Locate the cell with the specified text and output its [X, Y] center coordinate. 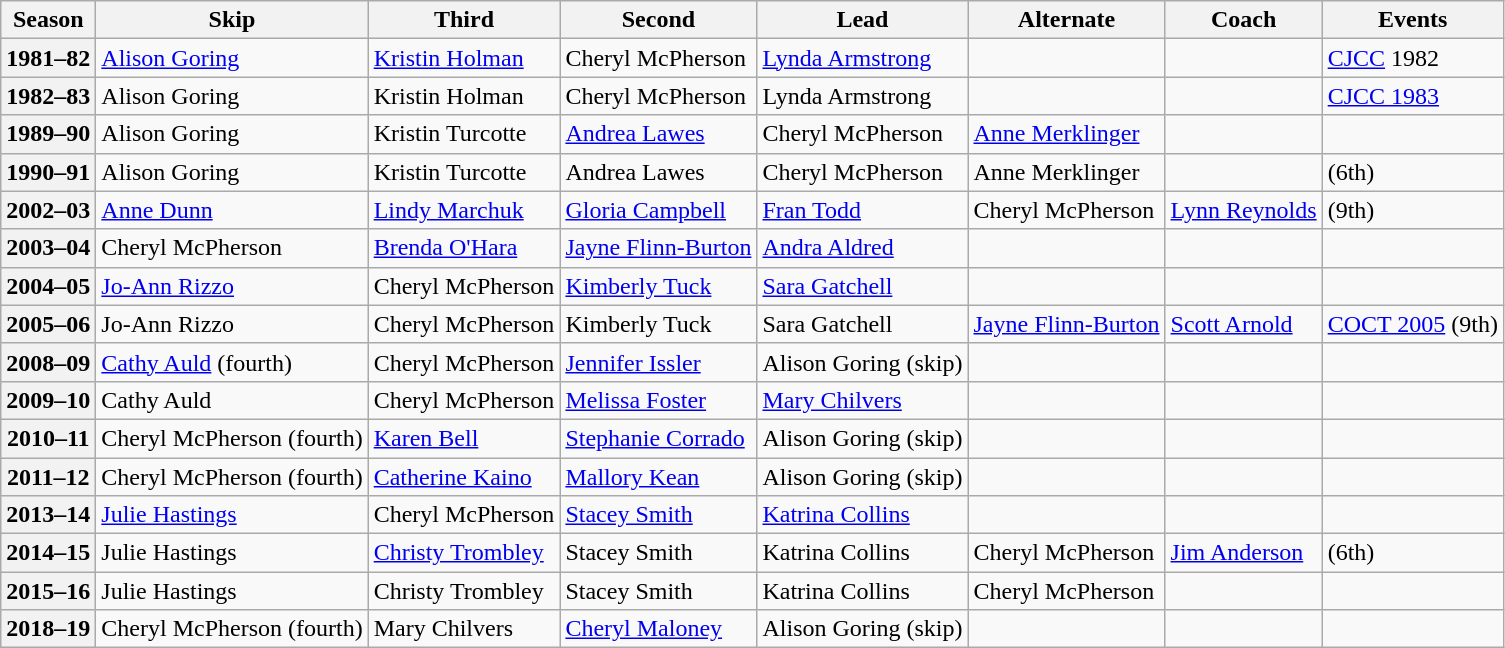
COCT 2005 (9th) [1412, 324]
2015–16 [48, 591]
2008–09 [48, 362]
Gloria Campbell [658, 210]
CJCC 1982 [1412, 58]
2009–10 [48, 400]
Fran Todd [862, 210]
Third [464, 20]
Lynn Reynolds [1244, 210]
Cathy Auld [232, 400]
Jim Anderson [1244, 553]
2018–19 [48, 629]
Season [48, 20]
CJCC 1983 [1412, 96]
Melissa Foster [658, 400]
Karen Bell [464, 438]
Skip [232, 20]
1990–91 [48, 172]
Cheryl Maloney [658, 629]
Lindy Marchuk [464, 210]
1982–83 [48, 96]
2003–04 [48, 248]
Scott Arnold [1244, 324]
Andra Aldred [862, 248]
Brenda O'Hara [464, 248]
Anne Dunn [232, 210]
Jennifer Issler [658, 362]
2004–05 [48, 286]
Stephanie Corrado [658, 438]
2011–12 [48, 477]
2010–11 [48, 438]
2005–06 [48, 324]
2014–15 [48, 553]
Events [1412, 20]
Cathy Auld (fourth) [232, 362]
(9th) [1412, 210]
Alternate [1066, 20]
Coach [1244, 20]
Mallory Kean [658, 477]
2002–03 [48, 210]
Catherine Kaino [464, 477]
1981–82 [48, 58]
Lead [862, 20]
2013–14 [48, 515]
1989–90 [48, 134]
Second [658, 20]
